Return the (X, Y) coordinate for the center point of the cell that contains the specified text.  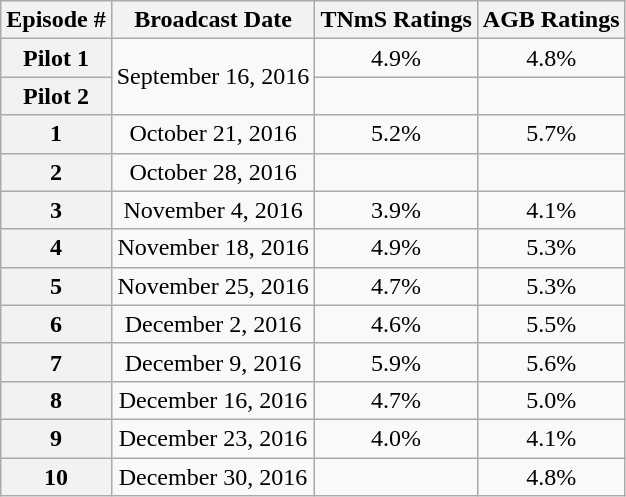
September 16, 2016 (213, 77)
December 23, 2016 (213, 438)
3.9% (396, 210)
1 (56, 134)
December 2, 2016 (213, 324)
5 (56, 286)
4.6% (396, 324)
5.0% (551, 400)
November 18, 2016 (213, 248)
4 (56, 248)
5.9% (396, 362)
TNmS Ratings (396, 20)
3 (56, 210)
5.6% (551, 362)
9 (56, 438)
December 9, 2016 (213, 362)
5.7% (551, 134)
October 28, 2016 (213, 172)
Broadcast Date (213, 20)
5.5% (551, 324)
Episode # (56, 20)
Pilot 2 (56, 96)
December 16, 2016 (213, 400)
4.0% (396, 438)
2 (56, 172)
November 4, 2016 (213, 210)
October 21, 2016 (213, 134)
10 (56, 477)
AGB Ratings (551, 20)
8 (56, 400)
November 25, 2016 (213, 286)
5.2% (396, 134)
6 (56, 324)
7 (56, 362)
December 30, 2016 (213, 477)
Pilot 1 (56, 58)
